Return the (X, Y) coordinate for the center point of the cell that contains the specified text.  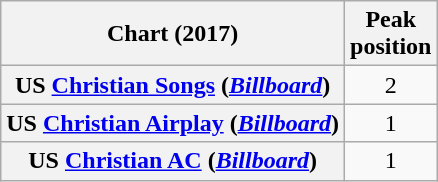
US Christian Airplay (Billboard) (173, 123)
US Christian AC (Billboard) (173, 161)
Chart (2017) (173, 34)
Peakposition (391, 34)
US Christian Songs (Billboard) (173, 85)
2 (391, 85)
